From the cell containing the given text, extract its center point as [X, Y] coordinate. 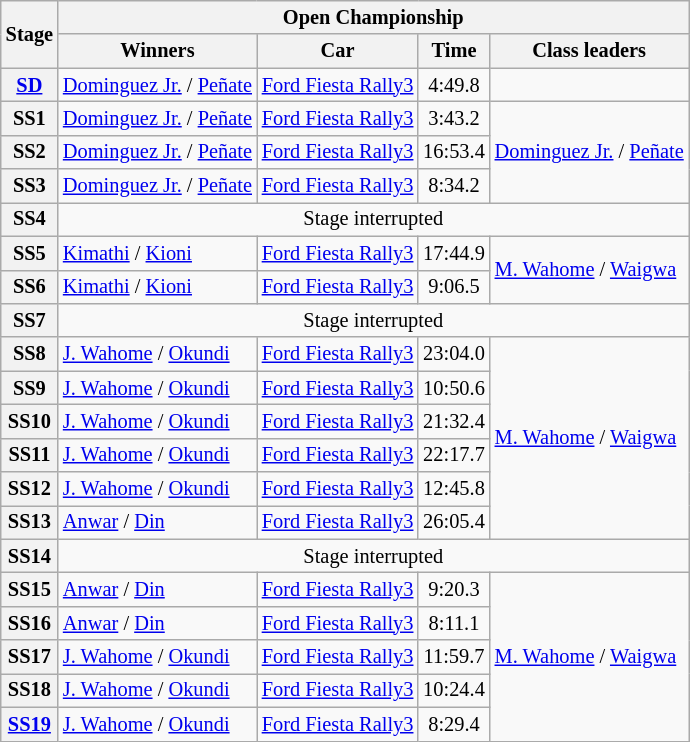
Car [338, 51]
8:11.1 [454, 623]
SS5 [30, 253]
8:34.2 [454, 186]
SS8 [30, 354]
17:44.9 [454, 253]
9:06.5 [454, 287]
16:53.4 [454, 152]
SS9 [30, 388]
SS1 [30, 118]
SD [30, 85]
SS6 [30, 287]
SS16 [30, 623]
SS12 [30, 489]
SS4 [30, 219]
10:24.4 [454, 690]
SS18 [30, 690]
23:04.0 [454, 354]
21:32.4 [454, 421]
SS17 [30, 657]
SS13 [30, 522]
Winners [158, 51]
SS11 [30, 455]
SS15 [30, 589]
10:50.6 [454, 388]
SS3 [30, 186]
4:49.8 [454, 85]
SS19 [30, 724]
8:29.4 [454, 724]
22:17.7 [454, 455]
3:43.2 [454, 118]
Time [454, 51]
Open Championship [374, 17]
Stage [30, 34]
11:59.7 [454, 657]
SS7 [30, 320]
Class leaders [590, 51]
SS14 [30, 556]
26:05.4 [454, 522]
12:45.8 [454, 489]
SS10 [30, 421]
9:20.3 [454, 589]
SS2 [30, 152]
